Detect which cell encompasses the target text, then output its (x, y) center coordinate. 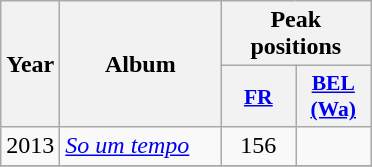
Album (140, 64)
156 (258, 146)
BEL (Wa) (334, 96)
2013 (30, 146)
Year (30, 64)
So um tempo (140, 146)
FR (258, 96)
Peak positions (296, 34)
